Output the [X, Y] coordinate of the center of the cell containing the given text.  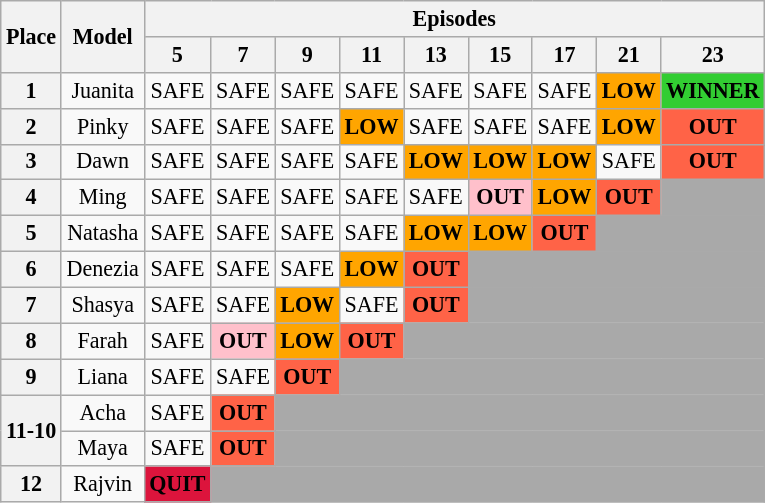
Rajvin [102, 484]
Farah [102, 341]
Maya [102, 448]
Pinky [102, 126]
2 [32, 126]
11 [371, 54]
Juanita [102, 90]
3 [32, 162]
1 [32, 90]
8 [32, 341]
QUIT [178, 484]
17 [564, 54]
6 [32, 269]
Episodes [454, 18]
Shasya [102, 305]
15 [500, 54]
23 [713, 54]
WINNER [713, 90]
Ming [102, 198]
Denezia [102, 269]
11-10 [32, 430]
Model [102, 36]
Dawn [102, 162]
Liana [102, 377]
12 [32, 484]
21 [629, 54]
13 [436, 54]
4 [32, 198]
Natasha [102, 233]
Place [32, 36]
Acha [102, 412]
